Find where the given text appears and provide that cell's center as (x, y) coordinate. 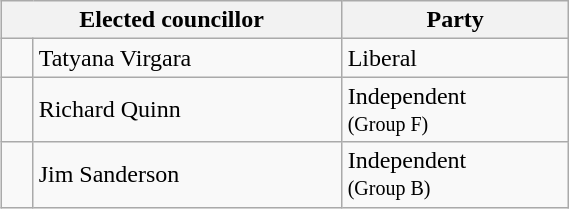
Party (455, 20)
Independent (Group B) (455, 174)
Jim Sanderson (188, 174)
Tatyana Virgara (188, 58)
Liberal (455, 58)
Independent (Group F) (455, 110)
Richard Quinn (188, 110)
Elected councillor (172, 20)
